Locate the cell with the specified text and output its [X, Y] center coordinate. 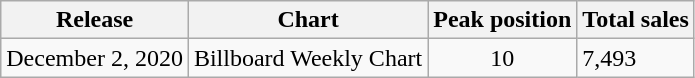
Total sales [636, 20]
Chart [308, 20]
7,493 [636, 58]
December 2, 2020 [95, 58]
Peak position [502, 20]
Billboard Weekly Chart [308, 58]
Release [95, 20]
10 [502, 58]
